Return (X, Y) of the center of cell containing provided text 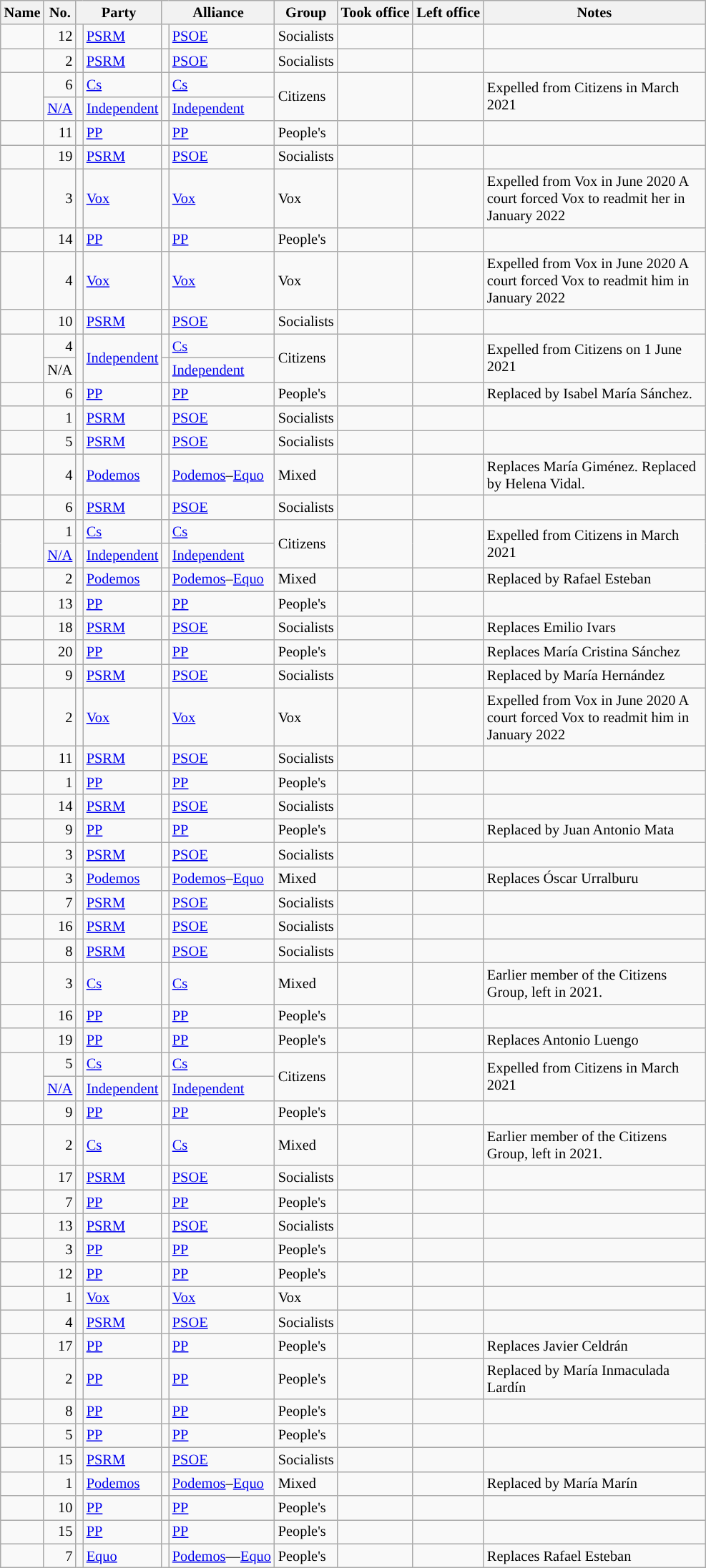
Replaced by María Inmaculada Lardín (594, 1379)
Replaces Javier Celdrán (594, 1346)
Replaces Rafael Esteban (594, 1556)
Replaces María Cristina Sánchez (594, 651)
Equo (122, 1556)
Expelled from Vox in June 2020 A court forced Vox to readmit her in January 2022 (594, 198)
20 (60, 651)
Name (23, 12)
Replaced by Rafael Esteban (594, 579)
Notes (594, 12)
Group (306, 12)
18 (60, 628)
Replaced by Juan Antonio Mata (594, 830)
Replaced by María Marín (594, 1484)
Replaced by Isabel María Sánchez. (594, 394)
Replaces Emilio Ivars (594, 628)
Took office (376, 12)
Left office (448, 12)
Replaces María Giménez. Replaced by Helena Vidal. (594, 475)
Replaced by María Hernández (594, 676)
No. (60, 12)
Replaces Antonio Luengo (594, 1040)
Expelled from Citizens on 1 June 2021 (594, 358)
Replaces Óscar Urralburu (594, 879)
Party (119, 12)
Podemos—Equo (222, 1556)
Alliance (218, 12)
